Determine the (X, Y) coordinate at the center of the cell enclosing the given text.  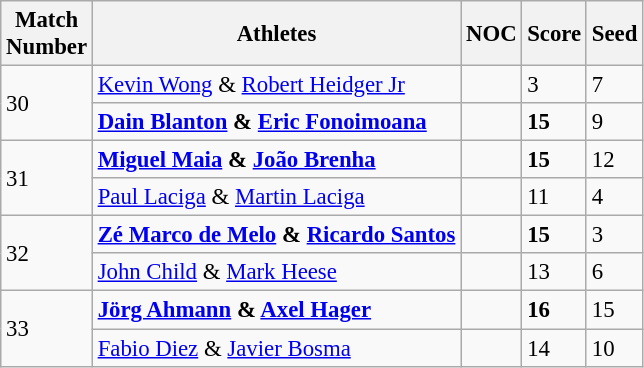
12 (614, 160)
Kevin Wong & Robert Heidger Jr (276, 85)
Zé Marco de Melo & Ricardo Santos (276, 235)
Athletes (276, 34)
6 (614, 273)
13 (554, 273)
Dain Blanton & Eric Fonoimoana (276, 122)
14 (554, 348)
30 (47, 104)
Miguel Maia & João Brenha (276, 160)
4 (614, 197)
7 (614, 85)
Seed (614, 34)
33 (47, 328)
Fabio Diez & Javier Bosma (276, 348)
John Child & Mark Heese (276, 273)
Jörg Ahmann & Axel Hager (276, 310)
Paul Laciga & Martin Laciga (276, 197)
31 (47, 178)
16 (554, 310)
10 (614, 348)
NOC (492, 34)
11 (554, 197)
Match Number (47, 34)
Score (554, 34)
32 (47, 254)
9 (614, 122)
